From the cell containing the given text, extract its center point as [x, y] coordinate. 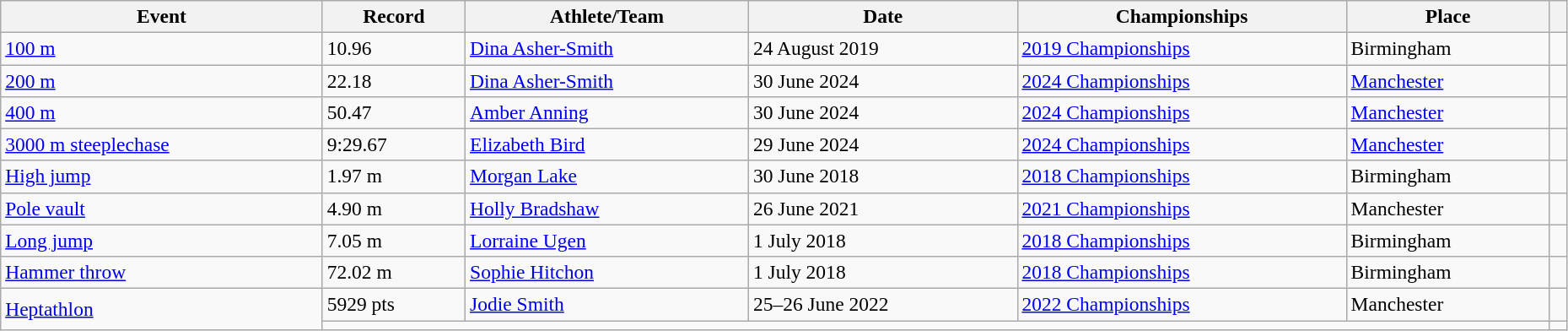
2022 Championships [1182, 304]
Date [882, 16]
Lorraine Ugen [607, 241]
2019 Championships [1182, 48]
Elizabeth Bird [607, 144]
22.18 [393, 80]
Morgan Lake [607, 176]
26 June 2021 [882, 209]
30 June 2018 [882, 176]
10.96 [393, 48]
Event [162, 16]
3000 m steeplechase [162, 144]
4.90 m [393, 209]
50.47 [393, 112]
7.05 m [393, 241]
2021 Championships [1182, 209]
5929 pts [393, 304]
400 m [162, 112]
Amber Anning [607, 112]
Sophie Hitchon [607, 272]
72.02 m [393, 272]
29 June 2024 [882, 144]
Hammer throw [162, 272]
Pole vault [162, 209]
Holly Bradshaw [607, 209]
9:29.67 [393, 144]
Heptathlon [162, 309]
Jodie Smith [607, 304]
1.97 m [393, 176]
25–26 June 2022 [882, 304]
Athlete/Team [607, 16]
24 August 2019 [882, 48]
200 m [162, 80]
Record [393, 16]
Long jump [162, 241]
Championships [1182, 16]
Place [1447, 16]
High jump [162, 176]
100 m [162, 48]
